Capture the cell that displays the provided text and extract its (X, Y) central coordinate. 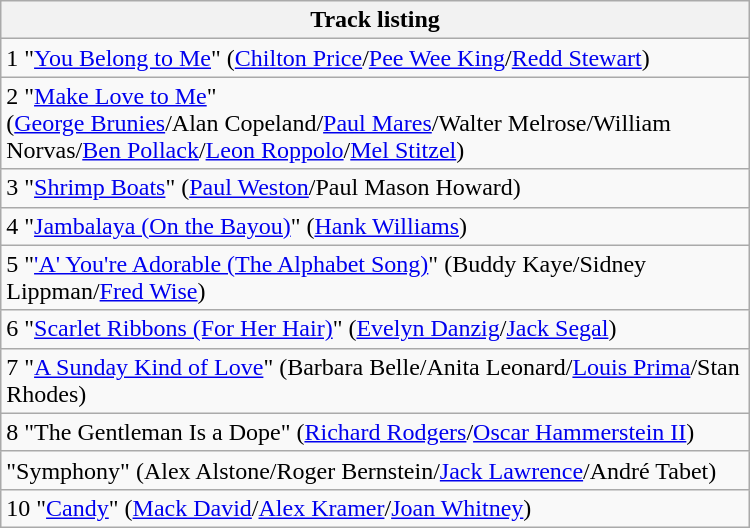
7 "A Sunday Kind of Love" (Barbara Belle/Anita Leonard/Louis Prima/Stan Rhodes) (375, 380)
6 "Scarlet Ribbons (For Her Hair)" (Evelyn Danzig/Jack Segal) (375, 329)
3 "Shrimp Boats" (Paul Weston/Paul Mason Howard) (375, 188)
5 "'A' You're Adorable (The Alphabet Song)" (Buddy Kaye/Sidney Lippman/Fred Wise) (375, 278)
2 "Make Love to Me" (George Brunies/Alan Copeland/Paul Mares/Walter Melrose/William Norvas/Ben Pollack/Leon Roppolo/Mel Stitzel) (375, 123)
1 "You Belong to Me" (Chilton Price/Pee Wee King/Redd Stewart) (375, 58)
8 "The Gentleman Is a Dope" (Richard Rodgers/Oscar Hammerstein II) (375, 432)
Track listing (375, 20)
4 "Jambalaya (On the Bayou)" (Hank Williams) (375, 226)
"Symphony" (Alex Alstone/Roger Bernstein/Jack Lawrence/André Tabet) (375, 470)
10 "Candy" (Mack David/Alex Kramer/Joan Whitney) (375, 508)
